Extract the [X, Y] coordinate from the center of the cell holding the provided text.  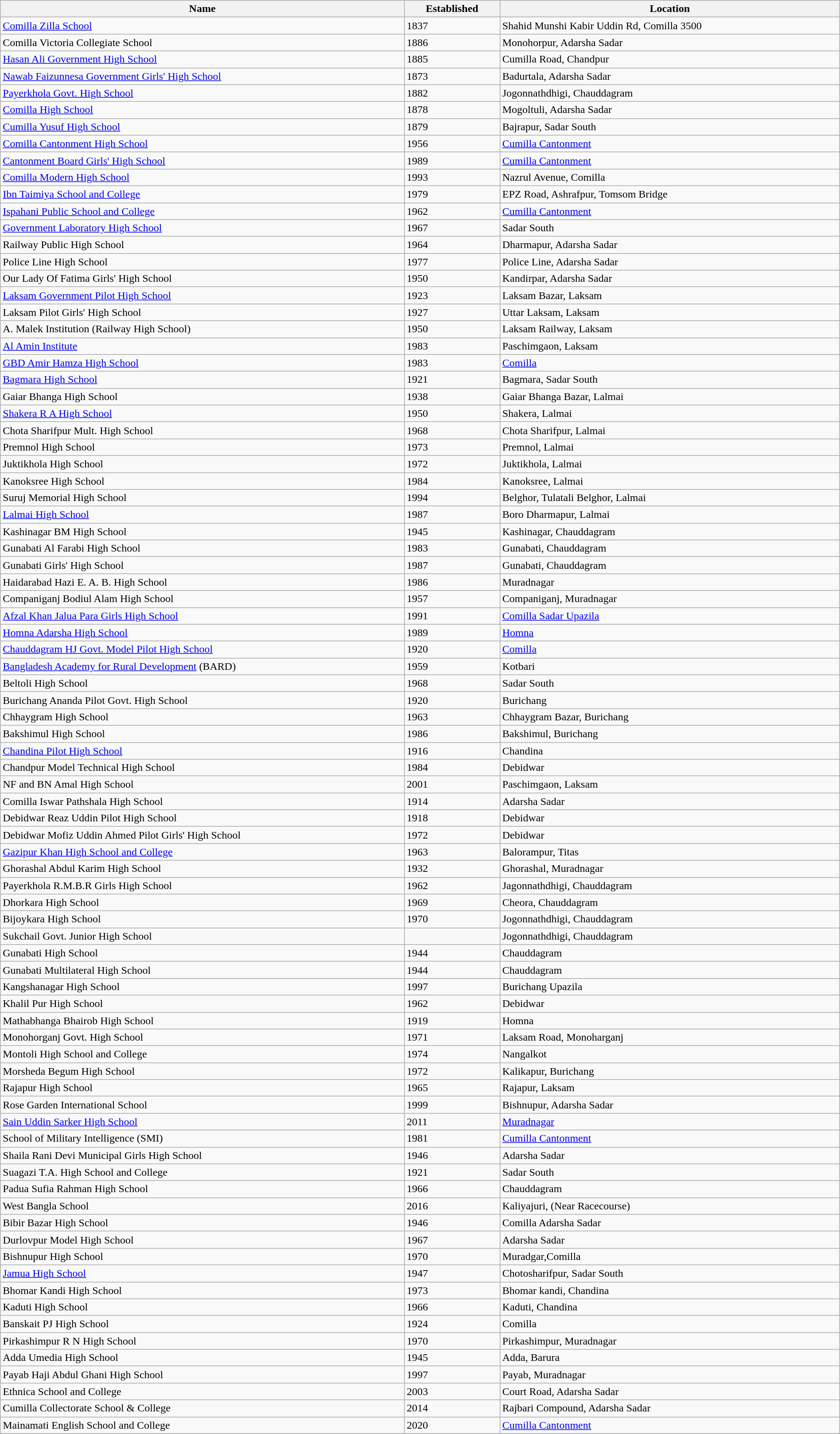
Chauddagram HJ Govt. Model Pilot High School [202, 649]
Kashinagar BM High School [202, 532]
Hasan Ali Government High School [202, 59]
Nangalkot [670, 1054]
2016 [452, 1206]
Sain Uddin Sarker High School [202, 1122]
Cumilla Collectorate School & College [202, 1408]
Ibn Taimiya School and College [202, 194]
1979 [452, 194]
Debidwar Reaz Uddin Pilot High School [202, 818]
Boro Dharmapur, Lalmai [670, 515]
1999 [452, 1105]
Premnol High School [202, 447]
Kangshanagar High School [202, 987]
Kanoksree, Lalmai [670, 481]
Padua Sufia Rahman High School [202, 1189]
Laksam Government Pilot High School [202, 295]
Payab Haji Abdul Ghani High School [202, 1375]
1918 [452, 818]
Kaduti, Chandina [670, 1307]
Gazipur Khan High School and College [202, 852]
Comilla Adarsha Sadar [670, 1223]
Mogoltuli, Adarsha Sadar [670, 110]
Comilla Victoria Collegiate School [202, 43]
Bibir Bazar High School [202, 1223]
West Bangla School [202, 1206]
1923 [452, 295]
Cheora, Chauddagram [670, 902]
1969 [452, 902]
Dhorkara High School [202, 902]
Payerkhola Govt. High School [202, 93]
1916 [452, 751]
Kaliyajuri, (Near Racecourse) [670, 1206]
1947 [452, 1273]
Laksam Railway, Laksam [670, 329]
1924 [452, 1324]
Established [452, 9]
Gaiar Bhanga Bazar, Lalmai [670, 396]
1837 [452, 26]
Chhaygram Bazar, Burichang [670, 717]
Bhomar Kandi High School [202, 1290]
Comilla Sadar Upazila [670, 616]
2020 [452, 1425]
2014 [452, 1408]
Kandirpar, Adarsha Sadar [670, 279]
Beltoli High School [202, 683]
Comilla Iswar Pathshala High School [202, 801]
Chota Sharifpur, Lalmai [670, 430]
Bishnupur, Adarsha Sadar [670, 1105]
1927 [452, 312]
Kanoksree High School [202, 481]
Premnol, Lalmai [670, 447]
Banskait PJ High School [202, 1324]
Cantonment Board Girls' High School [202, 160]
Debidwar Mofiz Uddin Ahmed Pilot Girls' High School [202, 835]
EPZ Road, Ashrafpur, Tomsom Bridge [670, 194]
Suagazi T.A. High School and College [202, 1172]
Sukchail Govt. Junior High School [202, 936]
1956 [452, 144]
Comilla Modern High School [202, 177]
Location [670, 9]
1879 [452, 127]
Muradgar,Comilla [670, 1256]
Pirkashimpur R N High School [202, 1341]
Badurtala, Adarsha Sadar [670, 76]
Jamua High School [202, 1273]
NF and BN Amal High School [202, 785]
Pirkashimpur, Muradnagar [670, 1341]
Bakshimul, Burichang [670, 734]
Cumilla Yusuf High School [202, 127]
Bangladesh Academy for Rural Development (BARD) [202, 666]
Ethnica School and College [202, 1391]
Companiganj, Muradnagar [670, 599]
Jagonnathdhigi, Chauddagram [670, 886]
1981 [452, 1139]
Burichang Ananda Pilot Govt. High School [202, 700]
1993 [452, 177]
Suruj Memorial High School [202, 498]
Our Lady Of Fatima Girls' High School [202, 279]
Police Line, Adarsha Sadar [670, 262]
1885 [452, 59]
Rose Garden International School [202, 1105]
Belghor, Tulatali Belghor, Lalmai [670, 498]
Dharmapur, Adarsha Sadar [670, 245]
Shahid Munshi Kabir Uddin Rd, Comilla 3500 [670, 26]
Comilla High School [202, 110]
Monohorpur, Adarsha Sadar [670, 43]
Chhaygram High School [202, 717]
Name [202, 9]
1938 [452, 396]
Gunabati Al Farabi High School [202, 548]
Shaila Rani Devi Municipal Girls High School [202, 1155]
1994 [452, 498]
Bijoykara High School [202, 919]
2011 [452, 1122]
A. Malek Institution (Railway High School) [202, 329]
Court Road, Adarsha Sadar [670, 1391]
Police Line High School [202, 262]
1873 [452, 76]
Gunabati High School [202, 953]
Companiganj Bodiul Alam High School [202, 599]
Khalil Pur High School [202, 1003]
1977 [452, 262]
Bagmara High School [202, 380]
Gaiar Bhanga High School [202, 396]
GBD Amir Hamza High School [202, 363]
Homna Adarsha High School [202, 633]
Shakera, Lalmai [670, 413]
Bajrapur, Sadar South [670, 127]
Shakera R A High School [202, 413]
1882 [452, 93]
Haidarabad Hazi E. A. B. High School [202, 582]
Chandina [670, 751]
1932 [452, 869]
Laksam Pilot Girls' High School [202, 312]
Monohorganj Govt. High School [202, 1038]
Kaduti High School [202, 1307]
Bakshimul High School [202, 734]
Morsheda Begum High School [202, 1071]
Montoli High School and College [202, 1054]
Laksam Bazar, Laksam [670, 295]
Mainamati English School and College [202, 1425]
Chota Sharifpur Mult. High School [202, 430]
School of Military Intelligence (SMI) [202, 1139]
1914 [452, 801]
Chandpur Model Technical High School [202, 768]
Bhomar kandi, Chandina [670, 1290]
1919 [452, 1020]
Nawab Faizunnesa Government Girls' High School [202, 76]
Adda, Barura [670, 1358]
Chandina Pilot High School [202, 751]
Gunabati Girls' High School [202, 565]
Kashinagar, Chauddagram [670, 532]
Juktikhola, Lalmai [670, 464]
Laksam Road, Monoharganj [670, 1038]
Burichang [670, 700]
1878 [452, 110]
Rajbari Compound, Adarsha Sadar [670, 1408]
1957 [452, 599]
1964 [452, 245]
1971 [452, 1038]
Payab, Muradnagar [670, 1375]
1965 [452, 1088]
1974 [452, 1054]
Lalmai High School [202, 515]
Bagmara, Sadar South [670, 380]
Uttar Laksam, Laksam [670, 312]
2003 [452, 1391]
Bishnupur High School [202, 1256]
Gunabati Multilateral High School [202, 970]
Ispahani Public School and College [202, 211]
1959 [452, 666]
Ghorashal, Muradnagar [670, 869]
Chotosharifpur, Sadar South [670, 1273]
Comilla Zilla School [202, 26]
Nazrul Avenue, Comilla [670, 177]
1886 [452, 43]
Government Laboratory High School [202, 228]
Juktikhola High School [202, 464]
Al Amin Institute [202, 346]
Kotbari [670, 666]
1991 [452, 616]
Mathabhanga Bhairob High School [202, 1020]
Comilla Cantonment High School [202, 144]
Railway Public High School [202, 245]
2001 [452, 785]
Rajapur, Laksam [670, 1088]
Kalikapur, Burichang [670, 1071]
Rajapur High School [202, 1088]
Burichang Upazila [670, 987]
Durlovpur Model High School [202, 1240]
Ghorashal Abdul Karim High School [202, 869]
Adda Umedia High School [202, 1358]
Cumilla Road, Chandpur [670, 59]
Afzal Khan Jalua Para Girls High School [202, 616]
Payerkhola R.M.B.R Girls High School [202, 886]
Balorampur, Titas [670, 852]
